Locate the cell with the specified text and output its [x, y] center coordinate. 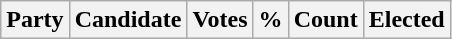
Party [35, 20]
Elected [406, 20]
Votes [220, 20]
Candidate [128, 20]
% [270, 20]
Count [326, 20]
